From the cell containing the given text, extract its center point as [X, Y] coordinate. 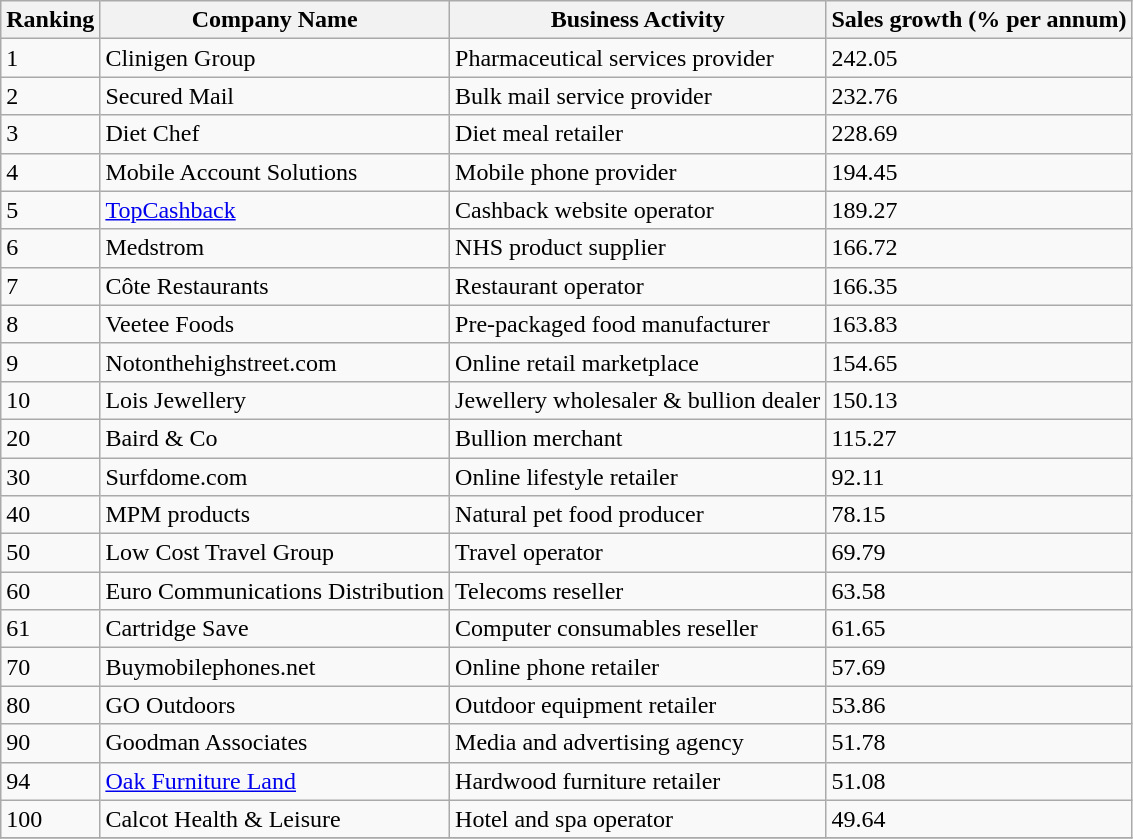
1 [50, 58]
92.11 [979, 477]
100 [50, 819]
Natural pet food producer [638, 515]
6 [50, 248]
Travel operator [638, 553]
40 [50, 515]
Pre-packaged food manufacturer [638, 324]
Mobile phone provider [638, 172]
Ranking [50, 20]
Diet meal retailer [638, 134]
Medstrom [275, 248]
30 [50, 477]
189.27 [979, 210]
Restaurant operator [638, 286]
94 [50, 781]
80 [50, 705]
60 [50, 591]
Secured Mail [275, 96]
69.79 [979, 553]
61.65 [979, 629]
9 [50, 362]
2 [50, 96]
166.35 [979, 286]
51.78 [979, 743]
10 [50, 400]
228.69 [979, 134]
7 [50, 286]
51.08 [979, 781]
57.69 [979, 667]
Calcot Health & Leisure [275, 819]
Bullion merchant [638, 438]
4 [50, 172]
61 [50, 629]
Hardwood furniture retailer [638, 781]
Euro Communications Distribution [275, 591]
Oak Furniture Land [275, 781]
90 [50, 743]
Clinigen Group [275, 58]
Baird & Co [275, 438]
Diet Chef [275, 134]
5 [50, 210]
Cashback website operator [638, 210]
MPM products [275, 515]
Cartridge Save [275, 629]
Hotel and spa operator [638, 819]
20 [50, 438]
GO Outdoors [275, 705]
8 [50, 324]
Surfdome.com [275, 477]
Goodman Associates [275, 743]
Business Activity [638, 20]
Veetee Foods [275, 324]
Media and advertising agency [638, 743]
Jewellery wholesaler & bullion dealer [638, 400]
3 [50, 134]
Online phone retailer [638, 667]
194.45 [979, 172]
78.15 [979, 515]
Telecoms reseller [638, 591]
Company Name [275, 20]
Sales growth (% per annum) [979, 20]
50 [50, 553]
Online lifestyle retailer [638, 477]
Buymobilephones.net [275, 667]
Mobile Account Solutions [275, 172]
Pharmaceutical services provider [638, 58]
Bulk mail service provider [638, 96]
Outdoor equipment retailer [638, 705]
Online retail marketplace [638, 362]
115.27 [979, 438]
Notonthehighstreet.com [275, 362]
150.13 [979, 400]
232.76 [979, 96]
154.65 [979, 362]
163.83 [979, 324]
Low Cost Travel Group [275, 553]
63.58 [979, 591]
NHS product supplier [638, 248]
166.72 [979, 248]
70 [50, 667]
TopCashback [275, 210]
Côte Restaurants [275, 286]
49.64 [979, 819]
53.86 [979, 705]
Lois Jewellery [275, 400]
Computer consumables reseller [638, 629]
242.05 [979, 58]
